Return (X, Y) of the center of cell containing provided text 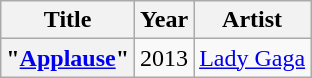
"Applause" (68, 58)
Artist (252, 20)
2013 (164, 58)
Year (164, 20)
Title (68, 20)
Lady Gaga (252, 58)
